Output the (X, Y) coordinate of the center of the cell containing the given text.  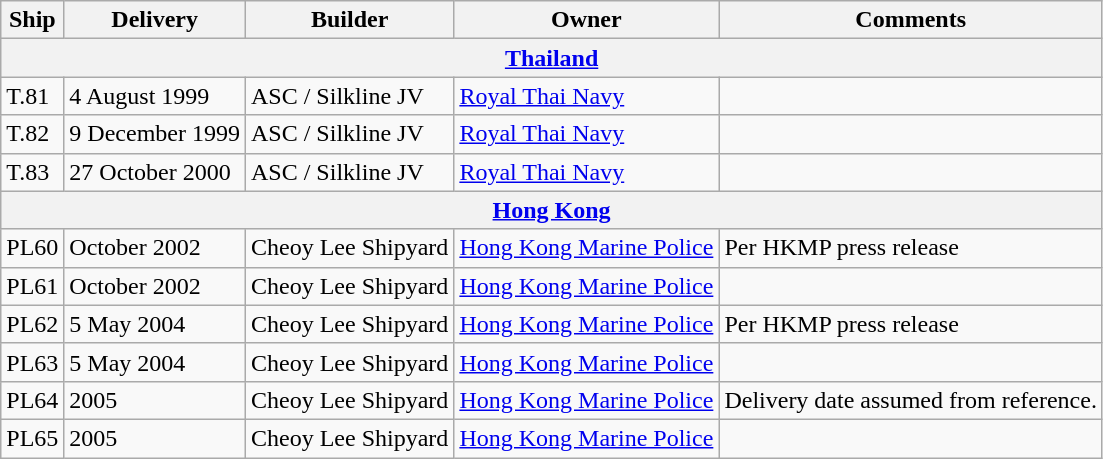
PL63 (32, 362)
PL64 (32, 400)
PL61 (32, 286)
27 October 2000 (155, 172)
Builder (349, 20)
Comments (911, 20)
PL60 (32, 248)
4 August 1999 (155, 96)
Delivery date assumed from reference. (911, 400)
9 December 1999 (155, 134)
PL65 (32, 438)
T.83 (32, 172)
Thailand (552, 58)
Owner (586, 20)
Ship (32, 20)
T.81 (32, 96)
PL62 (32, 324)
Hong Kong (552, 210)
Delivery (155, 20)
T.82 (32, 134)
